Detect which cell encompasses the target text, then output its (x, y) center coordinate. 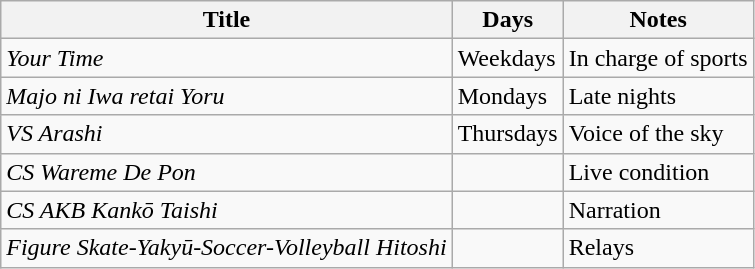
In charge of sports (658, 58)
VS Arashi (226, 134)
Voice of the sky (658, 134)
Late nights (658, 96)
Notes (658, 20)
Relays (658, 248)
Weekdays (508, 58)
CS AKB Kankō Taishi (226, 210)
Days (508, 20)
Mondays (508, 96)
CS Wareme De Pon (226, 172)
Your Time (226, 58)
Thursdays (508, 134)
Live condition (658, 172)
Narration (658, 210)
Figure Skate-Yakyū-Soccer-Volleyball Hitoshi (226, 248)
Majo ni Iwa retai Yoru (226, 96)
Title (226, 20)
